Search for the cell housing the specified text and yield its (x, y) center coordinate. 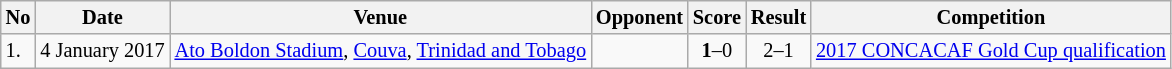
No (18, 17)
Date (102, 17)
Result (778, 17)
Opponent (640, 17)
Venue (380, 17)
1. (18, 51)
1–0 (717, 51)
2–1 (778, 51)
4 January 2017 (102, 51)
Ato Boldon Stadium, Couva, Trinidad and Tobago (380, 51)
Score (717, 17)
2017 CONCACAF Gold Cup qualification (991, 51)
Competition (991, 17)
